From the cell containing the given text, extract its center point as (x, y) coordinate. 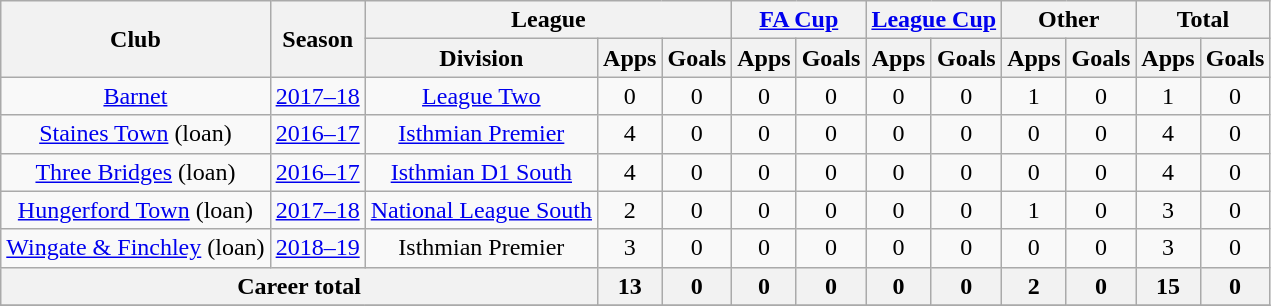
Career total (300, 286)
Other (1069, 20)
National League South (481, 210)
Total (1203, 20)
13 (630, 286)
Club (136, 39)
15 (1168, 286)
Wingate & Finchley (loan) (136, 248)
Isthmian D1 South (481, 172)
Three Bridges (loan) (136, 172)
Division (481, 58)
League Two (481, 96)
Hungerford Town (loan) (136, 210)
Staines Town (loan) (136, 134)
League (548, 20)
League Cup (934, 20)
Barnet (136, 96)
2018–19 (318, 248)
FA Cup (799, 20)
Season (318, 39)
